Return (x, y) of the center of cell containing provided text 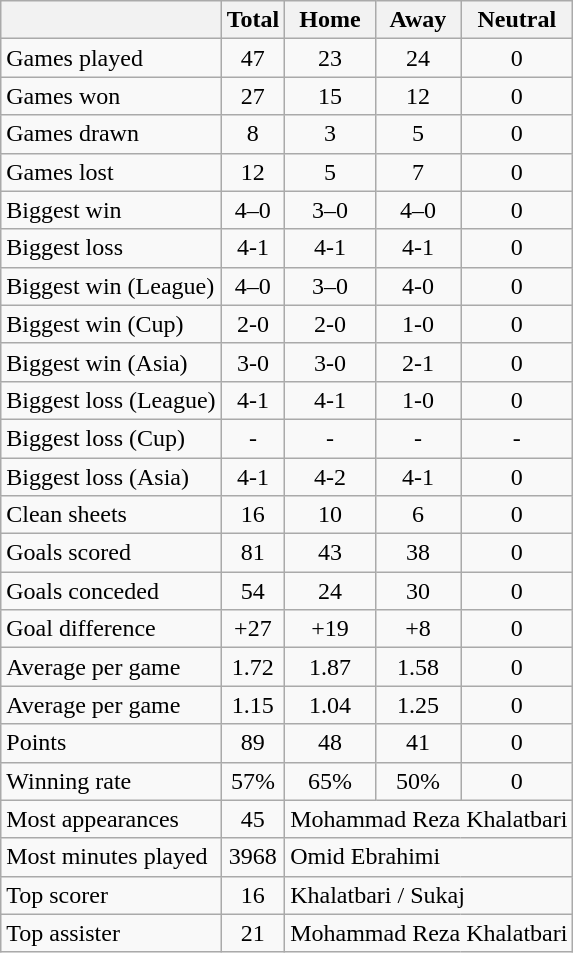
Most minutes played (111, 857)
2-1 (418, 362)
Biggest win (League) (111, 286)
15 (330, 96)
45 (253, 819)
Khalatbari / Sukaj (429, 895)
Clean sheets (111, 515)
Games lost (111, 172)
Games drawn (111, 134)
1.15 (253, 705)
65% (330, 781)
4-0 (418, 286)
Biggest loss (111, 248)
1.04 (330, 705)
89 (253, 743)
Goals conceded (111, 591)
21 (253, 933)
Points (111, 743)
1.58 (418, 667)
Goals scored (111, 553)
1.25 (418, 705)
Winning rate (111, 781)
54 (253, 591)
57% (253, 781)
Games won (111, 96)
+27 (253, 629)
Goal difference (111, 629)
Biggest win (Asia) (111, 362)
7 (418, 172)
Omid Ebrahimi (429, 857)
Biggest win (Cup) (111, 324)
50% (418, 781)
38 (418, 553)
3 (330, 134)
1.72 (253, 667)
Neutral (516, 20)
Total (253, 20)
Biggest loss (Cup) (111, 438)
43 (330, 553)
Games played (111, 58)
23 (330, 58)
Home (330, 20)
Biggest loss (League) (111, 400)
Biggest loss (Asia) (111, 477)
Away (418, 20)
+8 (418, 629)
Top assister (111, 933)
+19 (330, 629)
27 (253, 96)
30 (418, 591)
48 (330, 743)
4-2 (330, 477)
Most appearances (111, 819)
6 (418, 515)
3968 (253, 857)
10 (330, 515)
41 (418, 743)
Top scorer (111, 895)
8 (253, 134)
47 (253, 58)
Biggest win (111, 210)
81 (253, 553)
1.87 (330, 667)
